Output the [X, Y] coordinate of the center of the cell containing the given text.  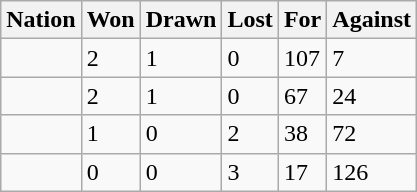
Nation [41, 20]
Drawn [181, 20]
24 [372, 96]
Won [110, 20]
126 [372, 172]
107 [302, 58]
17 [302, 172]
72 [372, 134]
38 [302, 134]
Lost [250, 20]
67 [302, 96]
3 [250, 172]
Against [372, 20]
For [302, 20]
7 [372, 58]
